Provide the (x, y) coordinate of the cell's center where the given text is located.  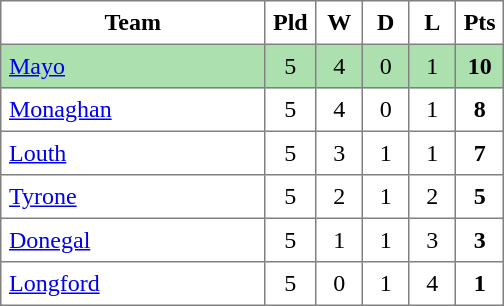
Donegal (133, 240)
8 (479, 110)
W (339, 23)
Monaghan (133, 110)
10 (479, 66)
Louth (133, 153)
L (432, 23)
Pts (479, 23)
Team (133, 23)
Mayo (133, 66)
Pld (290, 23)
D (385, 23)
Tyrone (133, 197)
Longford (133, 284)
7 (479, 153)
